Determine the (X, Y) coordinate at the center of the cell enclosing the given text.  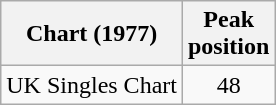
Peakposition (228, 34)
UK Singles Chart (92, 85)
48 (228, 85)
Chart (1977) (92, 34)
